Pinpoint the cell where the given text exists, returning its (X, Y) midpoint coordinate. 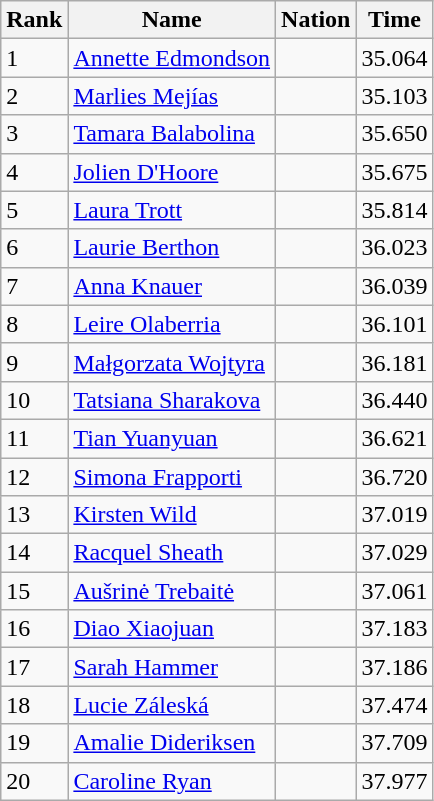
Leire Olaberria (172, 324)
Małgorzata Wojtyra (172, 362)
12 (34, 477)
Tatsiana Sharakova (172, 400)
15 (34, 591)
Lucie Záleská (172, 705)
37.061 (394, 591)
Jolien D'Hoore (172, 172)
20 (34, 781)
36.101 (394, 324)
35.675 (394, 172)
35.103 (394, 96)
36.181 (394, 362)
Time (394, 20)
Aušrinė Trebaitė (172, 591)
Amalie Dideriksen (172, 743)
10 (34, 400)
35.650 (394, 134)
8 (34, 324)
37.186 (394, 667)
Name (172, 20)
17 (34, 667)
Simona Frapporti (172, 477)
Nation (316, 20)
4 (34, 172)
Racquel Sheath (172, 553)
Diao Xiaojuan (172, 629)
14 (34, 553)
37.019 (394, 515)
37.709 (394, 743)
Laurie Berthon (172, 248)
35.814 (394, 210)
19 (34, 743)
9 (34, 362)
Laura Trott (172, 210)
35.064 (394, 58)
16 (34, 629)
Anna Knauer (172, 286)
Kirsten Wild (172, 515)
Tian Yuanyuan (172, 438)
Caroline Ryan (172, 781)
36.621 (394, 438)
2 (34, 96)
Sarah Hammer (172, 667)
36.440 (394, 400)
37.474 (394, 705)
3 (34, 134)
37.977 (394, 781)
Rank (34, 20)
7 (34, 286)
18 (34, 705)
Marlies Mejías (172, 96)
37.029 (394, 553)
5 (34, 210)
Tamara Balabolina (172, 134)
37.183 (394, 629)
6 (34, 248)
36.023 (394, 248)
11 (34, 438)
36.039 (394, 286)
13 (34, 515)
1 (34, 58)
36.720 (394, 477)
Annette Edmondson (172, 58)
